Determine the [x, y] coordinate at the center of the cell enclosing the given text.  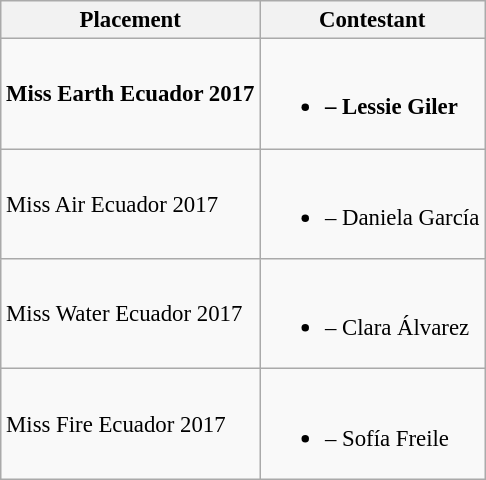
Miss Fire Ecuador 2017 [130, 424]
– Daniela García [372, 204]
– Sofía Freile [372, 424]
Miss Earth Ecuador 2017 [130, 94]
Placement [130, 20]
Miss Water Ecuador 2017 [130, 314]
– Lessie Giler [372, 94]
– Clara Álvarez [372, 314]
Contestant [372, 20]
Miss Air Ecuador 2017 [130, 204]
